Return [x, y] of the center of cell containing provided text 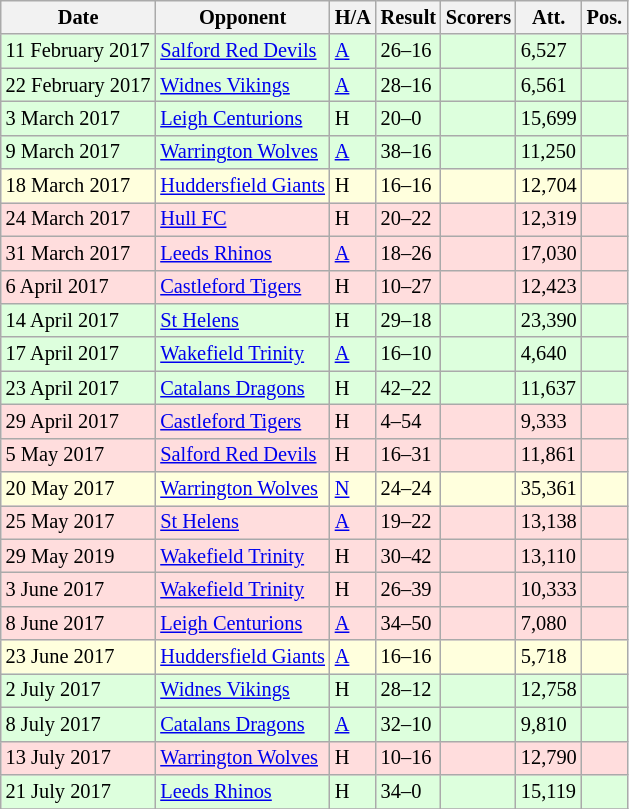
17,030 [549, 253]
12,790 [549, 758]
17 April 2017 [78, 354]
9,810 [549, 724]
20 May 2017 [78, 489]
28–12 [408, 690]
Pos. [604, 17]
32–10 [408, 724]
18–26 [408, 253]
3 March 2017 [78, 118]
11,861 [549, 455]
22 February 2017 [78, 85]
13,138 [549, 522]
38–16 [408, 152]
12,319 [549, 219]
10–27 [408, 287]
5 May 2017 [78, 455]
10–16 [408, 758]
Date [78, 17]
28–16 [408, 85]
13,110 [549, 556]
12,704 [549, 186]
12,758 [549, 690]
29 April 2017 [78, 421]
Att. [549, 17]
31 March 2017 [78, 253]
23,390 [549, 320]
16–31 [408, 455]
6,527 [549, 51]
4,640 [549, 354]
9,333 [549, 421]
18 March 2017 [78, 186]
11 February 2017 [78, 51]
8 June 2017 [78, 623]
20–0 [408, 118]
7,080 [549, 623]
2 July 2017 [78, 690]
29 May 2019 [78, 556]
23 April 2017 [78, 388]
Hull FC [242, 219]
Opponent [242, 17]
34–50 [408, 623]
6,561 [549, 85]
6 April 2017 [78, 287]
19–22 [408, 522]
3 June 2017 [78, 589]
15,119 [549, 791]
4–54 [408, 421]
H/A [353, 17]
13 July 2017 [78, 758]
35,361 [549, 489]
8 July 2017 [78, 724]
34–0 [408, 791]
Result [408, 17]
11,637 [549, 388]
24 March 2017 [78, 219]
11,250 [549, 152]
21 July 2017 [78, 791]
26–16 [408, 51]
25 May 2017 [78, 522]
10,333 [549, 589]
30–42 [408, 556]
42–22 [408, 388]
Scorers [478, 17]
16–10 [408, 354]
20–22 [408, 219]
N [353, 489]
29–18 [408, 320]
24–24 [408, 489]
9 March 2017 [78, 152]
23 June 2017 [78, 657]
5,718 [549, 657]
12,423 [549, 287]
26–39 [408, 589]
14 April 2017 [78, 320]
15,699 [549, 118]
